Find where the given text appears and provide that cell's center as (x, y) coordinate. 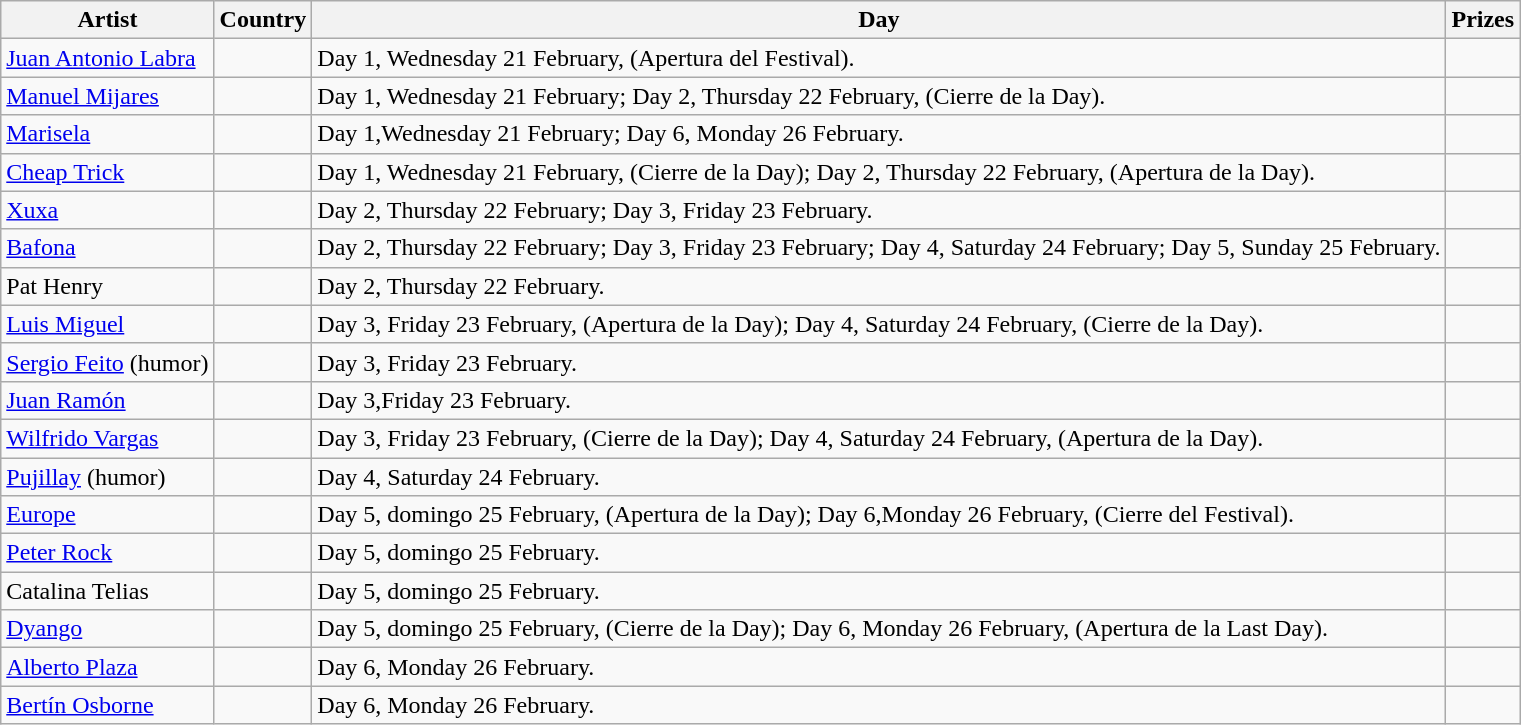
Country (263, 20)
Dyango (108, 629)
Day 4, Saturday 24 February. (879, 477)
Day (879, 20)
Juan Ramón (108, 400)
Prizes (1483, 20)
Manuel Mijares (108, 96)
Juan Antonio Labra (108, 58)
Pujillay (humor) (108, 477)
Day 1,Wednesday 21 February; Day 6, Monday 26 February. (879, 134)
Marisela (108, 134)
Europe (108, 515)
Day 3,Friday 23 February. (879, 400)
Artist (108, 20)
Bertín Osborne (108, 705)
Xuxa (108, 210)
Day 5, domingo 25 February, (Cierre de la Day); Day 6, Monday 26 February, (Apertura de la Last Day). (879, 629)
Day 1, Wednesday 21 February, (Cierre de la Day); Day 2, Thursday 22 February, (Apertura de la Day). (879, 172)
Pat Henry (108, 286)
Day 2, Thursday 22 February. (879, 286)
Day 1, Wednesday 21 February; Day 2, Thursday 22 February, (Cierre de la Day). (879, 96)
Day 5, domingo 25 February, (Apertura de la Day); Day 6,Monday 26 February, (Cierre del Festival). (879, 515)
Bafona (108, 248)
Day 3, Friday 23 February, (Cierre de la Day); Day 4, Saturday 24 February, (Apertura de la Day). (879, 438)
Cheap Trick (108, 172)
Wilfrido Vargas (108, 438)
Peter Rock (108, 553)
Day 2, Thursday 22 February; Day 3, Friday 23 February. (879, 210)
Day 3, Friday 23 February, (Apertura de la Day); Day 4, Saturday 24 February, (Cierre de la Day). (879, 324)
Alberto Plaza (108, 667)
Catalina Telias (108, 591)
Luis Miguel (108, 324)
Day 2, Thursday 22 February; Day 3, Friday 23 February; Day 4, Saturday 24 February; Day 5, Sunday 25 February. (879, 248)
Sergio Feito (humor) (108, 362)
Day 1, Wednesday 21 February, (Apertura del Festival). (879, 58)
Day 3, Friday 23 February. (879, 362)
